Detect which cell encompasses the target text, then output its (X, Y) center coordinate. 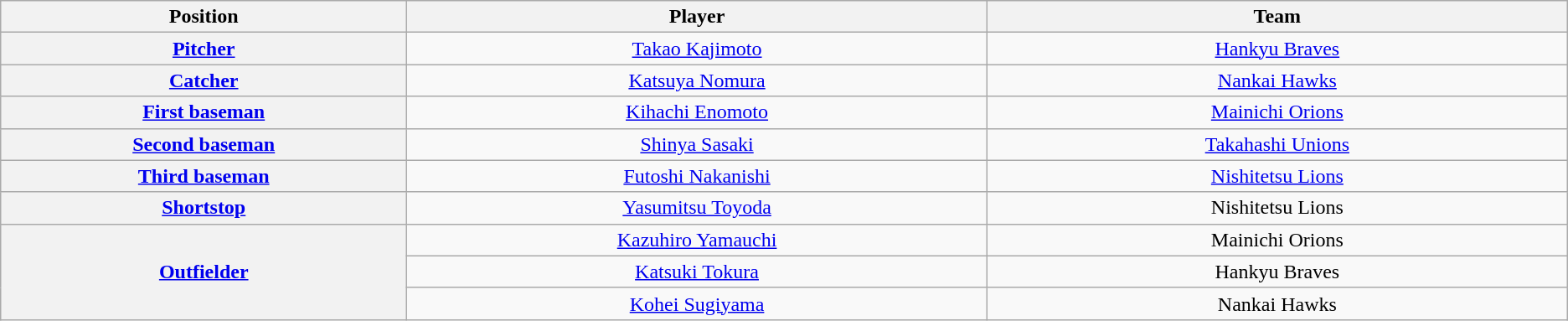
Kohei Sugiyama (697, 303)
Kihachi Enomoto (697, 112)
Position (204, 17)
Team (1277, 17)
Takao Kajimoto (697, 49)
Katsuya Nomura (697, 80)
Catcher (204, 80)
Takahashi Unions (1277, 144)
Shortstop (204, 208)
Katsuki Tokura (697, 272)
Second baseman (204, 144)
Outfielder (204, 272)
Futoshi Nakanishi (697, 176)
Kazuhiro Yamauchi (697, 240)
First baseman (204, 112)
Pitcher (204, 49)
Player (697, 17)
Shinya Sasaki (697, 144)
Yasumitsu Toyoda (697, 208)
Third baseman (204, 176)
